Find where the given text appears and provide that cell's center as (x, y) coordinate. 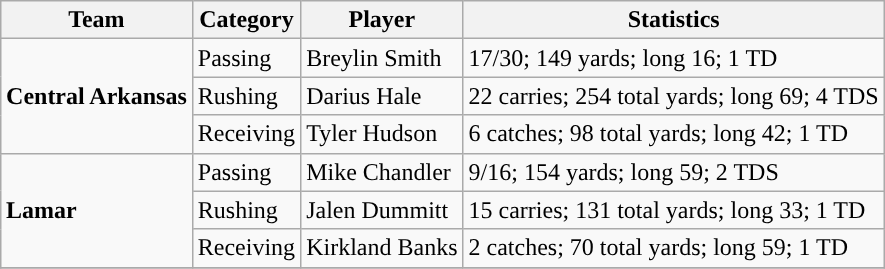
9/16; 154 yards; long 59; 2 TDS (674, 172)
Statistics (674, 20)
Central Arkansas (97, 96)
22 carries; 254 total yards; long 69; 4 TDS (674, 96)
Jalen Dummitt (382, 210)
Player (382, 20)
6 catches; 98 total yards; long 42; 1 TD (674, 134)
Breylin Smith (382, 58)
2 catches; 70 total yards; long 59; 1 TD (674, 248)
17/30; 149 yards; long 16; 1 TD (674, 58)
Kirkland Banks (382, 248)
Darius Hale (382, 96)
Mike Chandler (382, 172)
Team (97, 20)
15 carries; 131 total yards; long 33; 1 TD (674, 210)
Tyler Hudson (382, 134)
Lamar (97, 210)
Category (246, 20)
